Output the (x, y) coordinate of the center of the cell containing the given text.  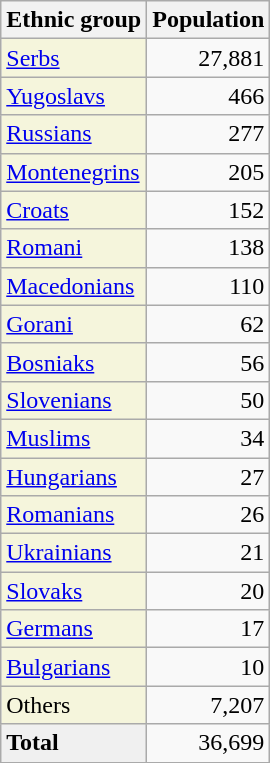
27 (208, 477)
56 (208, 362)
Germans (74, 629)
Serbs (74, 58)
Muslims (74, 438)
21 (208, 553)
Macedonians (74, 286)
Croats (74, 210)
36,699 (208, 743)
Others (74, 705)
Slovaks (74, 591)
34 (208, 438)
17 (208, 629)
110 (208, 286)
26 (208, 515)
27,881 (208, 58)
138 (208, 248)
Ukrainians (74, 553)
20 (208, 591)
Bosniaks (74, 362)
Montenegrins (74, 172)
7,207 (208, 705)
Bulgarians (74, 667)
Population (208, 20)
50 (208, 400)
Hungarians (74, 477)
205 (208, 172)
10 (208, 667)
466 (208, 96)
Ethnic group (74, 20)
Total (74, 743)
Romanians (74, 515)
Slovenians (74, 400)
Yugoslavs (74, 96)
Russians (74, 134)
Romani (74, 248)
152 (208, 210)
Gorani (74, 324)
277 (208, 134)
62 (208, 324)
